Return the (X, Y) coordinate for the center point of the cell that contains the specified text.  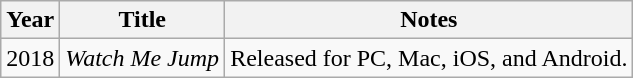
Watch Me Jump (142, 58)
2018 (30, 58)
Title (142, 20)
Year (30, 20)
Notes (429, 20)
Released for PC, Mac, iOS, and Android. (429, 58)
